Identify which cell holds the provided text, then report its [X, Y] central coordinate. 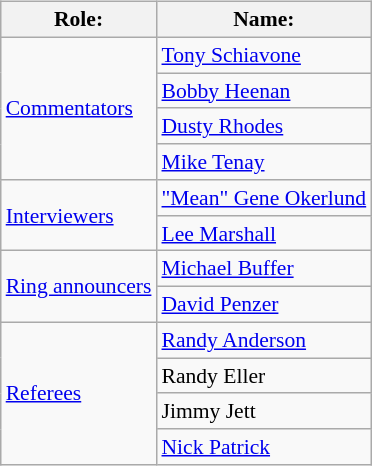
Interviewers [79, 216]
Role: [79, 20]
"Mean" Gene Okerlund [264, 198]
Nick Patrick [264, 447]
Lee Marshall [264, 233]
Name: [264, 20]
Randy Anderson [264, 340]
Michael Buffer [264, 269]
Tony Schiavone [264, 55]
Randy Eller [264, 376]
David Penzer [264, 305]
Mike Tenay [264, 162]
Referees [79, 393]
Jimmy Jett [264, 411]
Dusty Rhodes [264, 126]
Bobby Heenan [264, 91]
Commentators [79, 108]
Ring announcers [79, 286]
